Determine the (X, Y) coordinate at the center of the cell enclosing the given text.  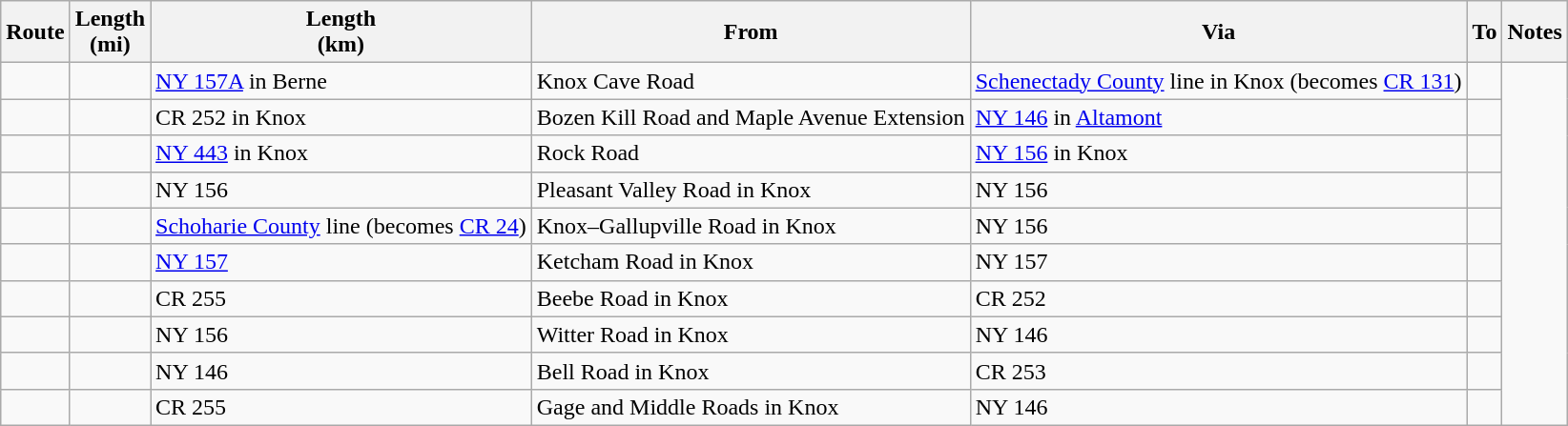
NY 156 in Knox (1219, 153)
Via (1219, 32)
CR 252 (1219, 298)
Rock Road (751, 153)
Beebe Road in Knox (751, 298)
NY 443 in Knox (341, 153)
To (1484, 32)
CR 253 (1219, 371)
Schoharie County line (becomes CR 24) (341, 226)
Notes (1535, 32)
Route (35, 32)
Length(mi) (110, 32)
Gage and Middle Roads in Knox (751, 407)
CR 252 in Knox (341, 117)
Witter Road in Knox (751, 335)
Ketcham Road in Knox (751, 262)
Bell Road in Knox (751, 371)
Pleasant Valley Road in Knox (751, 190)
NY 146 in Altamont (1219, 117)
NY 157A in Berne (341, 81)
Schenectady County line in Knox (becomes CR 131) (1219, 81)
Length(km) (341, 32)
Bozen Kill Road and Maple Avenue Extension (751, 117)
Knox–Gallupville Road in Knox (751, 226)
From (751, 32)
Knox Cave Road (751, 81)
